Scan for the cell matching the given text and deliver its [X, Y] coordinate at center. 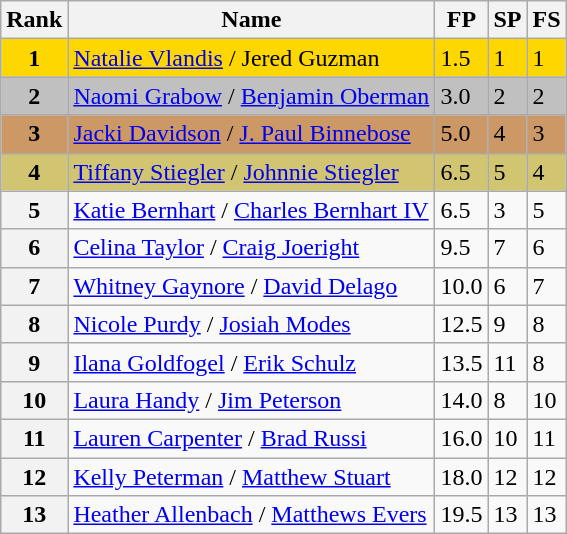
1.5 [462, 58]
13.5 [462, 362]
Jacki Davidson / J. Paul Binnebose [252, 134]
FS [546, 20]
3.0 [462, 96]
Naomi Grabow / Benjamin Oberman [252, 96]
Laura Handy / Jim Peterson [252, 400]
SP [508, 20]
Nicole Purdy / Josiah Modes [252, 324]
12.5 [462, 324]
Tiffany Stiegler / Johnnie Stiegler [252, 172]
9.5 [462, 248]
10.0 [462, 286]
19.5 [462, 515]
Heather Allenbach / Matthews Evers [252, 515]
18.0 [462, 477]
Kelly Peterman / Matthew Stuart [252, 477]
5.0 [462, 134]
14.0 [462, 400]
Rank [34, 20]
Lauren Carpenter / Brad Russi [252, 438]
Katie Bernhart / Charles Bernhart IV [252, 210]
Ilana Goldfogel / Erik Schulz [252, 362]
Celina Taylor / Craig Joeright [252, 248]
Natalie Vlandis / Jered Guzman [252, 58]
Name [252, 20]
16.0 [462, 438]
Whitney Gaynore / David Delago [252, 286]
FP [462, 20]
